Extract the (x, y) coordinate from the center of the cell holding the provided text.  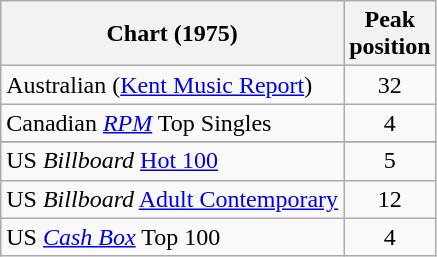
US Billboard Hot 100 (172, 161)
Peakposition (390, 34)
US Billboard Adult Contemporary (172, 199)
Australian (Kent Music Report) (172, 85)
Canadian RPM Top Singles (172, 123)
32 (390, 85)
5 (390, 161)
12 (390, 199)
US Cash Box Top 100 (172, 237)
Chart (1975) (172, 34)
